Return the [X, Y] coordinate for the center point of the cell that contains the specified text.  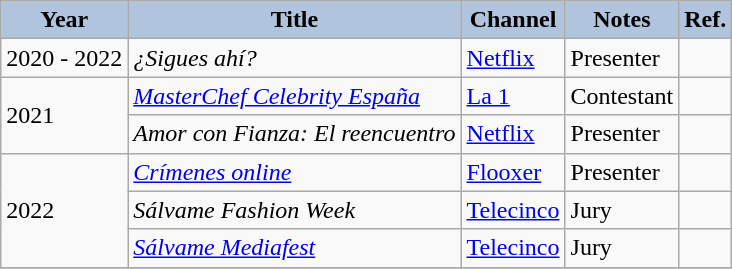
Contestant [622, 96]
Sálvame Mediafest [294, 248]
Crímenes online [294, 172]
Year [64, 20]
Sálvame Fashion Week [294, 210]
Ref. [706, 20]
Notes [622, 20]
¿Sigues ahí? [294, 58]
Title [294, 20]
Flooxer [513, 172]
2020 - 2022 [64, 58]
Amor con Fianza: El reencuentro [294, 134]
La 1 [513, 96]
2021 [64, 115]
MasterChef Celebrity España [294, 96]
Channel [513, 20]
2022 [64, 210]
